Identify which cell holds the provided text, then report its (X, Y) central coordinate. 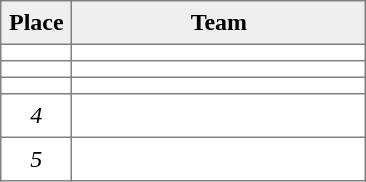
Team (219, 23)
5 (36, 159)
Place (36, 23)
4 (36, 116)
